Detect which cell encompasses the target text, then output its [x, y] center coordinate. 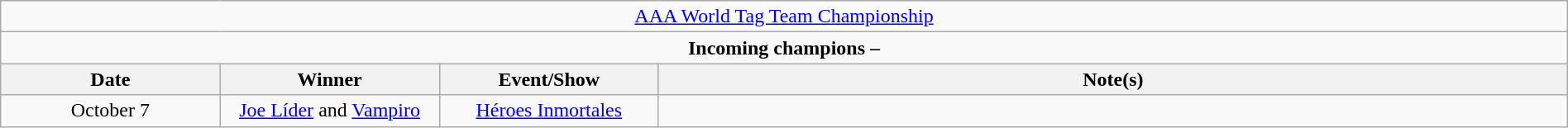
Héroes Inmortales [549, 111]
October 7 [111, 111]
AAA World Tag Team Championship [784, 17]
Note(s) [1113, 79]
Date [111, 79]
Incoming champions – [784, 48]
Event/Show [549, 79]
Winner [329, 79]
Joe Líder and Vampiro [329, 111]
